Pinpoint the cell where the given text exists, returning its (x, y) midpoint coordinate. 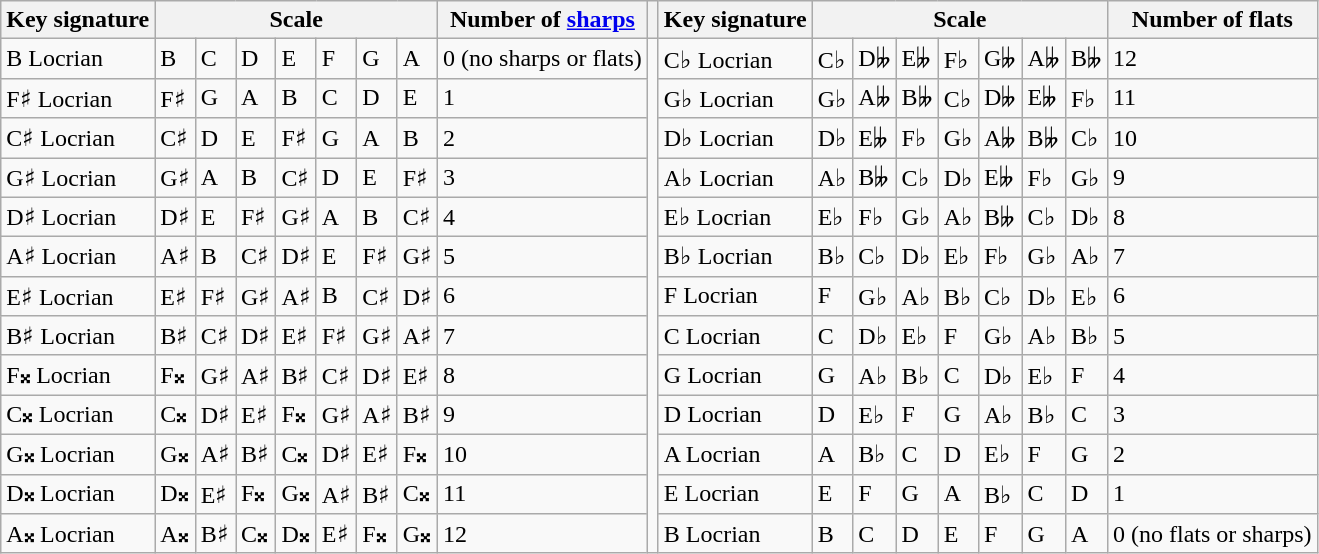
A𝄪 (175, 534)
A♭ Locrian (735, 178)
A Locrian (735, 454)
D Locrian (735, 415)
E♭ Locrian (735, 217)
F𝄪 Locrian (78, 375)
A♯ Locrian (78, 257)
A𝄪 Locrian (78, 534)
D♭ Locrian (735, 138)
0 (no sharps or flats) (543, 59)
B♯ Locrian (78, 336)
G𝄫 (1000, 59)
E Locrian (735, 494)
C𝄪 Locrian (78, 415)
G♭ Locrian (735, 98)
Number of sharps (543, 20)
C♯ Locrian (78, 138)
D♯ Locrian (78, 217)
0 (no flats or sharps) (1212, 534)
G𝄪 Locrian (78, 454)
C♭ Locrian (735, 59)
B♭ Locrian (735, 257)
G Locrian (735, 375)
D𝄪 Locrian (78, 494)
F Locrian (735, 296)
G♯ Locrian (78, 178)
C Locrian (735, 336)
F♯ Locrian (78, 98)
Number of flats (1212, 20)
E♯ Locrian (78, 296)
